Search for the cell housing the specified text and yield its [x, y] center coordinate. 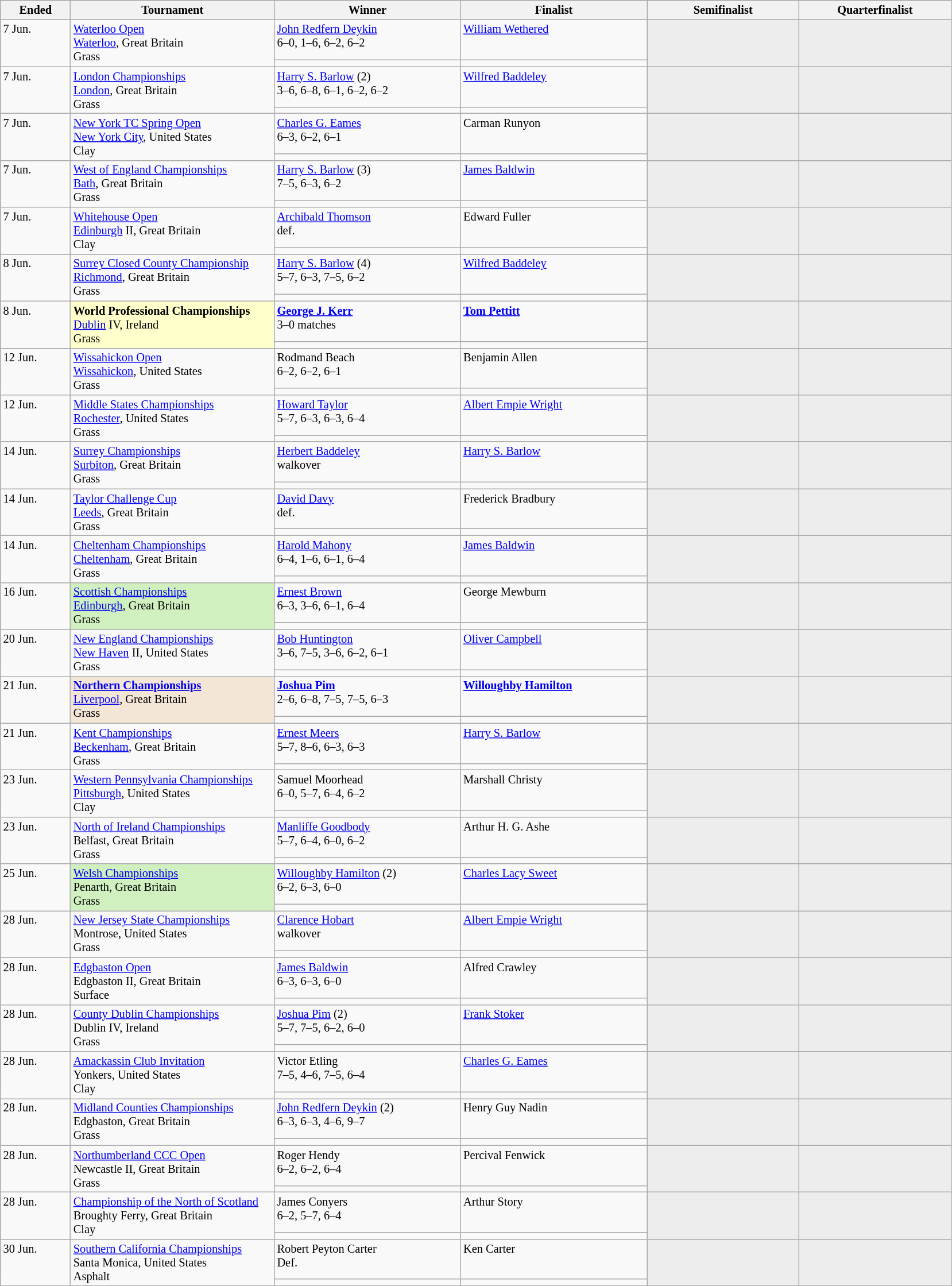
Ken Carter [554, 1259]
Ernest Meers 5–7, 8–6, 6–3, 6–3 [367, 743]
Harold Mahony 6–4, 1–6, 6–1, 6–4 [367, 555]
Clarence Hobart walkover [367, 930]
Joshua Pim2–6, 6–8, 7–5, 7–5, 6–3 [367, 696]
Oliver Campbell [554, 650]
New England ChampionshipsNew Haven II, United StatesGrass [172, 653]
Robert Peyton CarterDef. [367, 1259]
Frederick Bradbury [554, 509]
World Professional ChampionshipsDublin IV, IrelandGrass [172, 325]
Taylor Challenge CupLeeds, Great BritainGrass [172, 512]
Semifinalist [723, 10]
West of England ChampionshipsBath, Great BritainGrass [172, 184]
Edgbaston Open Edgbaston II, Great BritainSurface [172, 981]
Arthur Story [554, 1212]
Scottish Championships Edinburgh, Great BritainGrass [172, 606]
Harry S. Barlow (2) 3–6, 6–8, 6–1, 6–2, 6–2 [367, 87]
Marshall Christy [554, 790]
Howard Taylor5–7, 6–3, 6–3, 6–4 [367, 415]
Henry Guy Nadin [554, 1118]
John Redfern Deykin (2)6–3, 6–3, 4–6, 9–7 [367, 1118]
30 Jun. [36, 1262]
Kent ChampionshipsBeckenham, Great BritainGrass [172, 747]
Benjamin Allen [554, 368]
London ChampionshipsLondon, Great BritainGrass [172, 90]
Archibald Thomsondef. [367, 227]
Percival Fenwick [554, 1165]
Charles G. Eames6–3, 6–2, 6–1 [367, 133]
Finalist [554, 10]
Willoughby Hamilton [554, 696]
Western Pennsylvania ChampionshipsPittsburgh, United StatesClay [172, 793]
Welsh ChampionshipsPenarth, Great BritainGrass [172, 887]
Cheltenham ChampionshipsCheltenham, Great BritainGrass [172, 559]
William Wethered [554, 40]
Waterloo OpenWaterloo, Great BritainGrass [172, 43]
Amackassin Club InvitationYonkers, United StatesClay [172, 1075]
Alfred Crawley [554, 978]
Ernest Brown6–3, 3–6, 6–1, 6–4 [367, 603]
Northumberland CCC OpenNewcastle II, Great BritainGrass [172, 1169]
James Baldwin6–3, 6–3, 6–0 [367, 978]
Roger Hendy 6–2, 6–2, 6–4 [367, 1165]
Victor Etling7–5, 4–6, 7–5, 6–4 [367, 1071]
20 Jun. [36, 653]
Midland Counties ChampionshipsEdgbaston, Great BritainGrass [172, 1122]
Charles G. Eames [554, 1071]
Quarterfinalist [875, 10]
Harry S. Barlow (3) 7–5, 6–3, 6–2 [367, 180]
David Davydef. [367, 509]
North of Ireland ChampionshipsBelfast, Great BritainGrass [172, 840]
Tom Pettitt [554, 321]
Surrey ChampionshipsSurbiton, Great BritainGrass [172, 465]
New Jersey State Championships Montrose, United StatesGrass [172, 934]
25 Jun. [36, 887]
Willoughby Hamilton (2)6–2, 6–3, 6–0 [367, 884]
Ended [36, 10]
George Mewburn [554, 603]
Harry S. Barlow (4) 5–7, 6–3, 7–5, 6–2 [367, 274]
Middle States Championships Rochester, United StatesGrass [172, 418]
Manliffe Goodbody5–7, 6–4, 6–0, 6–2 [367, 837]
County Dublin Championships Dublin IV, IrelandGrass [172, 1028]
Winner [367, 10]
Rodmand Beach 6–2, 6–2, 6–1 [367, 368]
Edward Fuller [554, 227]
Arthur H. G. Ashe [554, 837]
Southern California ChampionshipsSanta Monica, United StatesAsphalt [172, 1262]
Tournament [172, 10]
Northern ChampionshipsLiverpool, Great BritainGrass [172, 700]
Samuel Moorhead6–0, 5–7, 6–4, 6–2 [367, 790]
James Conyers6–2, 5–7, 6–4 [367, 1212]
Championship of the North of ScotlandBroughty Ferry, Great BritainClay [172, 1215]
Frank Stoker [554, 1025]
Carman Runyon [554, 133]
Herbert Baddeley walkover [367, 462]
Charles Lacy Sweet [554, 884]
16 Jun. [36, 606]
Surrey Closed County ChampionshipRichmond, Great BritainGrass [172, 277]
Bob Huntington3–6, 7–5, 3–6, 6–2, 6–1 [367, 650]
John Redfern Deykin 6–0, 1–6, 6–2, 6–2 [367, 40]
Wissahickon Open Wissahickon, United StatesGrass [172, 372]
Joshua Pim (2)5–7, 7–5, 6–2, 6–0 [367, 1025]
New York TC Spring OpenNew York City, United StatesClay [172, 137]
Whitehouse OpenEdinburgh II, Great BritainClay [172, 231]
George J. Kerr3–0 matches [367, 321]
